From the cell containing the given text, extract its center point as (x, y) coordinate. 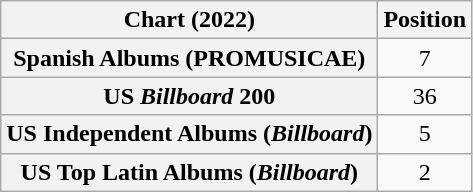
2 (425, 172)
US Billboard 200 (190, 96)
Chart (2022) (190, 20)
Position (425, 20)
5 (425, 134)
Spanish Albums (PROMUSICAE) (190, 58)
US Top Latin Albums (Billboard) (190, 172)
36 (425, 96)
US Independent Albums (Billboard) (190, 134)
7 (425, 58)
